For the text-containing cell, return its midpoint in (X, Y) coordinate format. 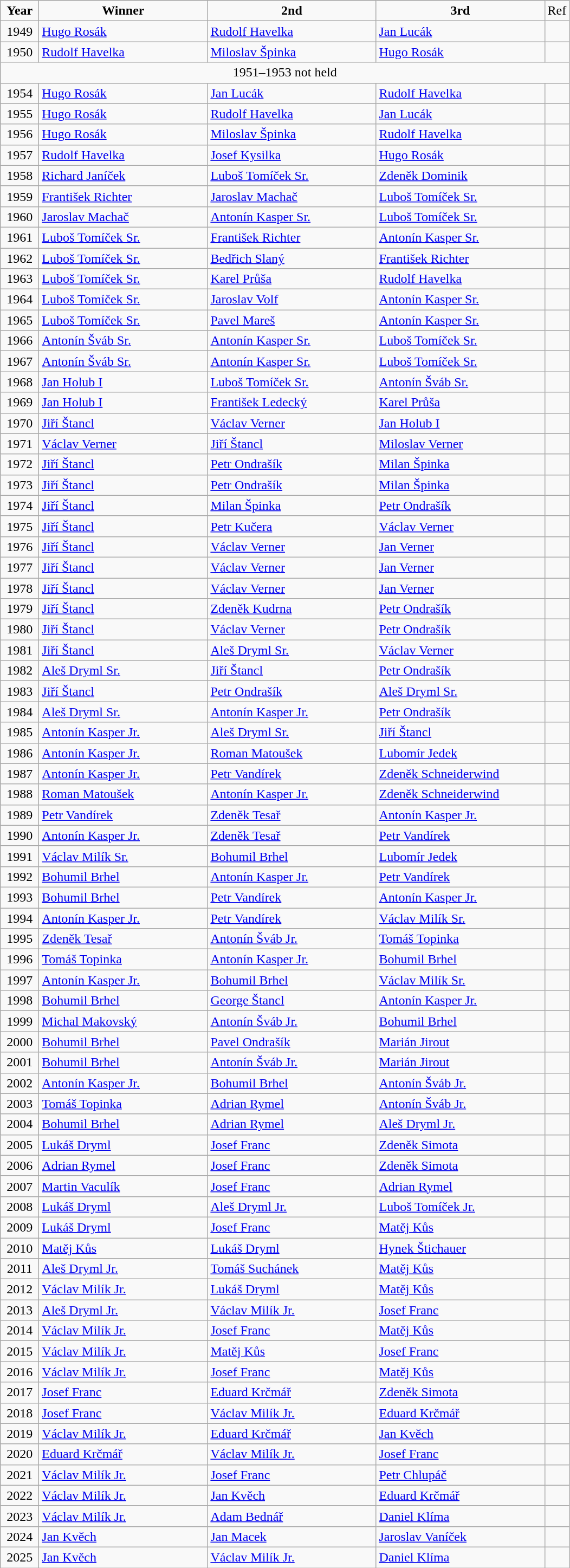
1982 (20, 671)
1950 (20, 52)
Petr Chlupáč (461, 1475)
1986 (20, 753)
1977 (20, 567)
1954 (20, 93)
2003 (20, 1104)
2022 (20, 1495)
2016 (20, 1372)
1997 (20, 980)
Petr Kučera (292, 526)
Hynek Štichauer (461, 1248)
Richard Janíček (124, 176)
2005 (20, 1145)
1956 (20, 134)
2nd (292, 11)
Zdeněk Dominik (461, 176)
2006 (20, 1165)
2014 (20, 1331)
2017 (20, 1392)
2021 (20, 1475)
1970 (20, 423)
1951–1953 not held (285, 73)
1999 (20, 1021)
Jan Macek (292, 1537)
1984 (20, 712)
František Ledecký (292, 403)
1957 (20, 155)
1961 (20, 237)
1973 (20, 485)
1990 (20, 835)
1965 (20, 320)
1949 (20, 31)
1960 (20, 217)
1993 (20, 897)
Zdeněk Kudrna (292, 609)
1995 (20, 939)
2000 (20, 1042)
1971 (20, 444)
1963 (20, 279)
Josef Kysilka (292, 155)
Pavel Ondrašík (292, 1042)
1959 (20, 196)
1975 (20, 526)
Year (20, 11)
1969 (20, 403)
1981 (20, 650)
2009 (20, 1227)
1962 (20, 258)
2002 (20, 1083)
1980 (20, 630)
2019 (20, 1434)
2001 (20, 1062)
2012 (20, 1290)
2018 (20, 1413)
1994 (20, 918)
2020 (20, 1454)
Michal Makovský (124, 1021)
2004 (20, 1124)
1987 (20, 774)
1966 (20, 341)
Miloslav Verner (461, 444)
Jaroslav Vaníček (461, 1537)
1958 (20, 176)
1968 (20, 382)
2023 (20, 1516)
1992 (20, 877)
Luboš Tomíček Jr. (461, 1207)
1989 (20, 815)
1991 (20, 856)
Martin Vaculík (124, 1186)
1964 (20, 300)
Bedřich Slaný (292, 258)
1972 (20, 464)
1955 (20, 114)
2007 (20, 1186)
2024 (20, 1537)
2013 (20, 1310)
1996 (20, 960)
1983 (20, 691)
2011 (20, 1269)
1998 (20, 1001)
1976 (20, 547)
2010 (20, 1248)
1985 (20, 733)
2015 (20, 1351)
3rd (461, 11)
Adam Bednář (292, 1516)
Ref (557, 11)
1979 (20, 609)
1988 (20, 794)
2008 (20, 1207)
Jaroslav Volf (292, 300)
1978 (20, 588)
1974 (20, 506)
Winner (124, 11)
George Štancl (292, 1001)
1967 (20, 361)
2025 (20, 1557)
Pavel Mareš (292, 320)
Tomáš Suchánek (292, 1269)
